Capture the cell that displays the provided text and extract its (X, Y) central coordinate. 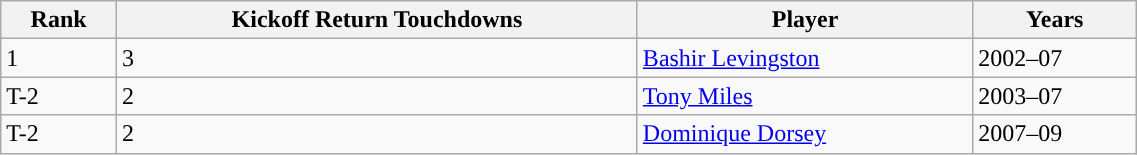
1 (59, 58)
Tony Miles (804, 96)
Kickoff Return Touchdowns (378, 20)
Player (804, 20)
Bashir Levingston (804, 58)
Years (1055, 20)
Rank (59, 20)
2002–07 (1055, 58)
Dominique Dorsey (804, 134)
2007–09 (1055, 134)
3 (378, 58)
2003–07 (1055, 96)
